Capture the cell that displays the provided text and extract its [X, Y] central coordinate. 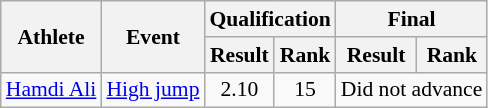
High jump [152, 90]
15 [304, 90]
Event [152, 36]
Final [412, 19]
Hamdi Ali [52, 90]
2.10 [239, 90]
Did not advance [412, 90]
Qualification [270, 19]
Athlete [52, 36]
